Detect which cell encompasses the target text, then output its (x, y) center coordinate. 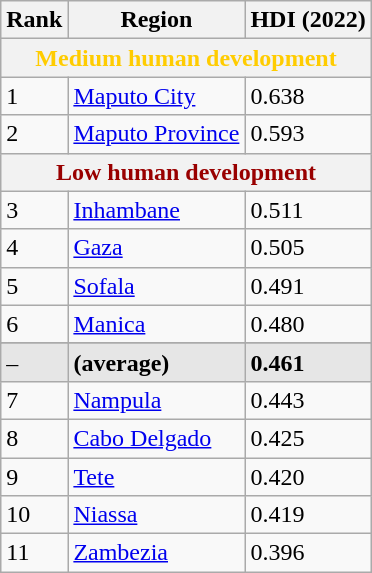
8 (34, 438)
4 (34, 248)
10 (34, 515)
0.419 (308, 515)
Maputo City (156, 96)
0.511 (308, 210)
Region (156, 20)
Maputo Province (156, 134)
(average) (156, 362)
Inhambane (156, 210)
0.593 (308, 134)
0.505 (308, 248)
Manica (156, 324)
0.425 (308, 438)
1 (34, 96)
3 (34, 210)
Sofala (156, 286)
0.420 (308, 477)
Nampula (156, 400)
Cabo Delgado (156, 438)
7 (34, 400)
Niassa (156, 515)
0.480 (308, 324)
Zambezia (156, 553)
0.491 (308, 286)
0.638 (308, 96)
Medium human development (186, 58)
Low human development (186, 172)
0.396 (308, 553)
9 (34, 477)
11 (34, 553)
0.443 (308, 400)
2 (34, 134)
HDI (2022) (308, 20)
0.461 (308, 362)
– (34, 362)
Gaza (156, 248)
6 (34, 324)
5 (34, 286)
Tete (156, 477)
Rank (34, 20)
